Find where the given text appears and provide that cell's center as (x, y) coordinate. 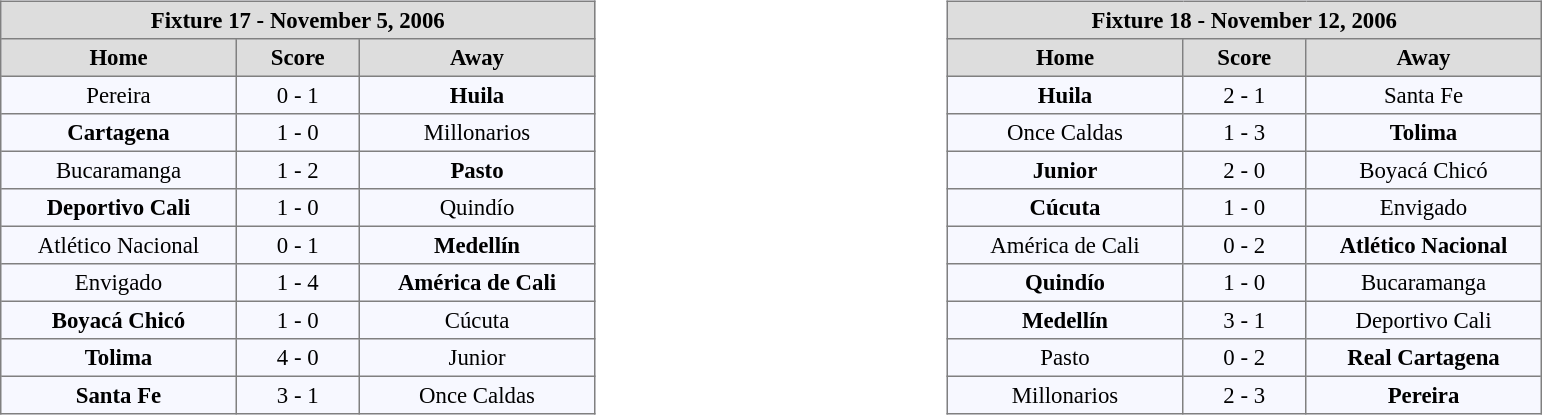
2 - 3 (1244, 395)
1 - 4 (298, 283)
2 - 1 (1244, 95)
Cartagena (119, 133)
1 - 2 (298, 170)
Real Cartagena (1424, 358)
4 - 0 (298, 358)
Fixture 18 - November 12, 2006 (1244, 20)
1 - 3 (1244, 133)
Fixture 17 - November 5, 2006 (298, 20)
2 - 0 (1244, 170)
